Capture the cell that displays the provided text and extract its [x, y] central coordinate. 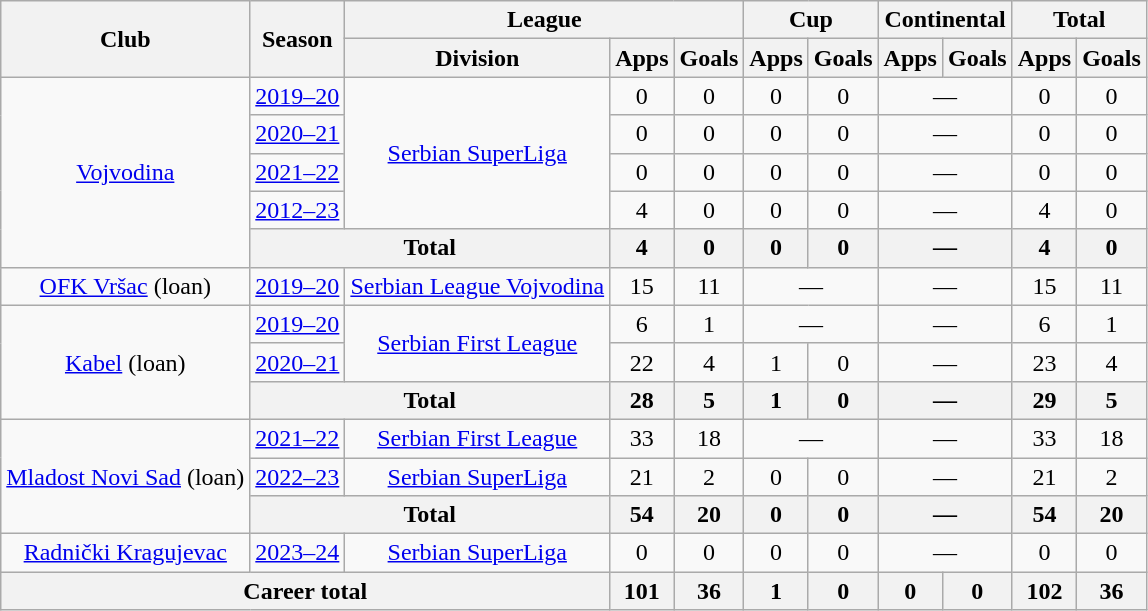
Cup [811, 20]
Continental [945, 20]
101 [642, 591]
23 [1044, 362]
OFK Vršac (loan) [126, 286]
Vojvodina [126, 172]
102 [1044, 591]
Season [298, 39]
Career total [306, 591]
2022–23 [298, 477]
Club [126, 39]
Mladost Novi Sad (loan) [126, 476]
22 [642, 362]
28 [642, 400]
Division [478, 58]
2023–24 [298, 553]
League [544, 20]
Serbian League Vojvodina [478, 286]
2012–23 [298, 210]
Radnički Kragujevac [126, 553]
Kabel (loan) [126, 362]
29 [1044, 400]
